Locate the cell with the specified text and output its [X, Y] center coordinate. 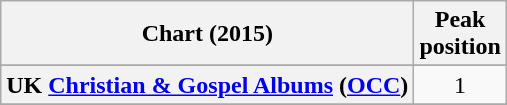
Peakposition [460, 34]
Chart (2015) [208, 34]
UK Christian & Gospel Albums (OCC) [208, 85]
1 [460, 85]
